Capture the cell that displays the provided text and extract its (X, Y) central coordinate. 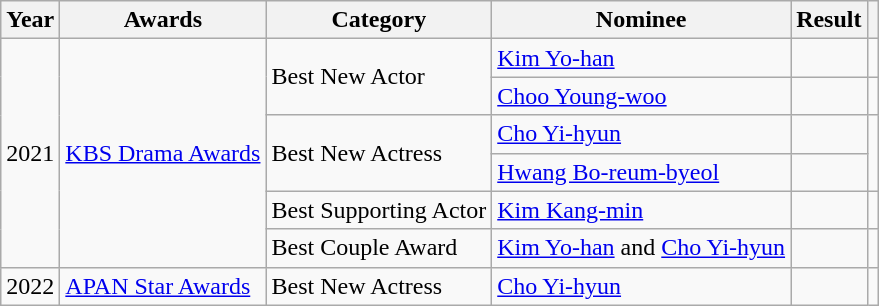
2022 (30, 286)
Choo Young-woo (642, 96)
Kim Yo-han and Cho Yi-hyun (642, 248)
Best Supporting Actor (379, 210)
Best Couple Award (379, 248)
APAN Star Awards (163, 286)
Awards (163, 20)
2021 (30, 153)
KBS Drama Awards (163, 153)
Kim Kang-min (642, 210)
Hwang Bo-reum-byeol (642, 172)
Category (379, 20)
Nominee (642, 20)
Kim Yo-han (642, 58)
Best New Actor (379, 77)
Result (829, 20)
Year (30, 20)
